Pinpoint the cell where the given text exists, returning its [x, y] midpoint coordinate. 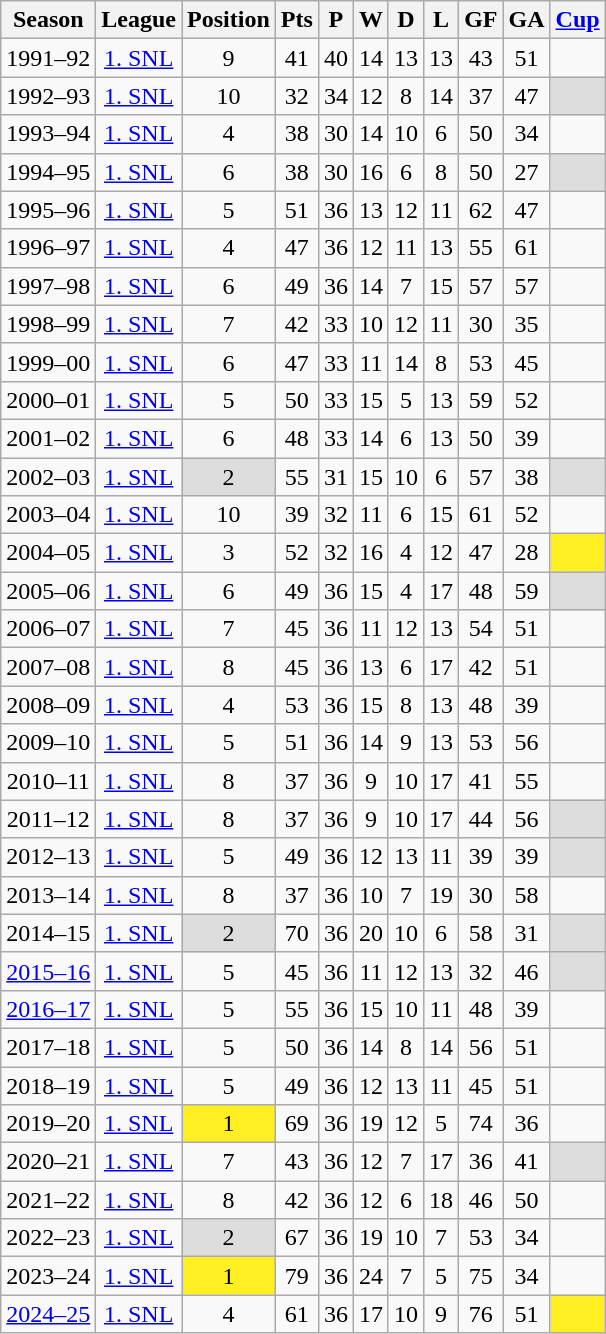
P [336, 20]
Season [48, 20]
2016–17 [48, 1009]
2000–01 [48, 400]
2022–23 [48, 1238]
2010–11 [48, 781]
2003–04 [48, 515]
2019–20 [48, 1124]
2009–10 [48, 743]
28 [526, 553]
2023–24 [48, 1276]
1997–98 [48, 286]
2006–07 [48, 629]
2012–13 [48, 857]
75 [481, 1276]
35 [526, 324]
2017–18 [48, 1047]
18 [442, 1200]
76 [481, 1314]
2015–16 [48, 971]
1992–93 [48, 96]
1994–95 [48, 172]
3 [229, 553]
2002–03 [48, 477]
2011–12 [48, 819]
Pts [296, 20]
67 [296, 1238]
44 [481, 819]
74 [481, 1124]
54 [481, 629]
2007–08 [48, 667]
2021–22 [48, 1200]
79 [296, 1276]
1991–92 [48, 58]
62 [481, 210]
20 [370, 933]
W [370, 20]
Position [229, 20]
2014–15 [48, 933]
2018–19 [48, 1085]
L [442, 20]
GA [526, 20]
D [406, 20]
40 [336, 58]
1999–00 [48, 362]
2024–25 [48, 1314]
2020–21 [48, 1162]
2004–05 [48, 553]
70 [296, 933]
2013–14 [48, 895]
1993–94 [48, 134]
Cup [578, 20]
2005–06 [48, 591]
1995–96 [48, 210]
1998–99 [48, 324]
24 [370, 1276]
GF [481, 20]
League [139, 20]
27 [526, 172]
69 [296, 1124]
2008–09 [48, 705]
1996–97 [48, 248]
2001–02 [48, 438]
